Scan for the cell matching the given text and deliver its [x, y] coordinate at center. 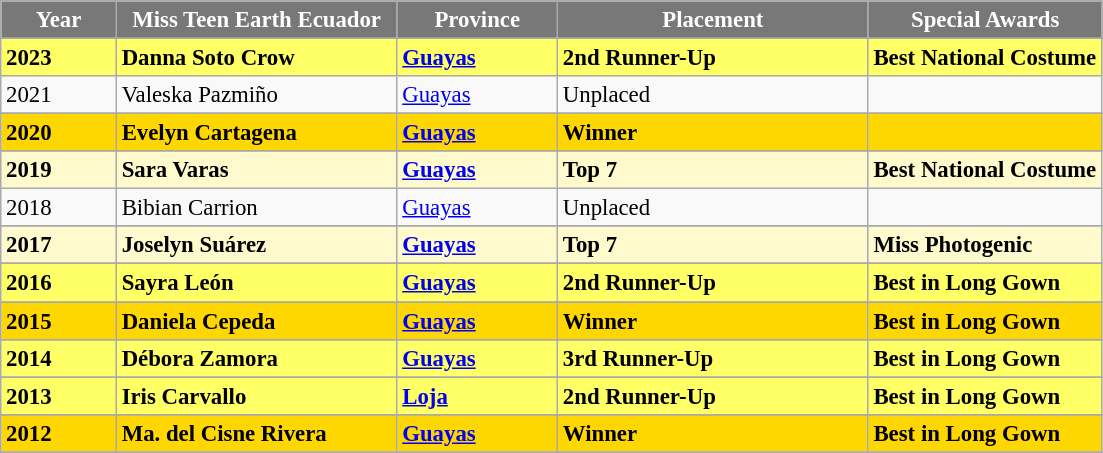
Loja [478, 396]
Ma. del Cisne Rivera [256, 433]
2021 [59, 95]
3rd Runner-Up [714, 358]
Year [59, 20]
2012 [59, 433]
Special Awards [985, 20]
Valeska Pazmiño [256, 95]
2017 [59, 245]
2019 [59, 170]
Placement [714, 20]
2013 [59, 396]
Sara Varas [256, 170]
2020 [59, 133]
Daniela Cepeda [256, 321]
2023 [59, 58]
Miss Photogenic [985, 245]
Miss Teen Earth Ecuador [256, 20]
Bibian Carrion [256, 208]
Iris Carvallo [256, 396]
Joselyn Suárez [256, 245]
2016 [59, 283]
2014 [59, 358]
2015 [59, 321]
Débora Zamora [256, 358]
Sayra León [256, 283]
Danna Soto Crow [256, 58]
Province [478, 20]
Evelyn Cartagena [256, 133]
2018 [59, 208]
